Find where the given text appears and provide that cell's center as [x, y] coordinate. 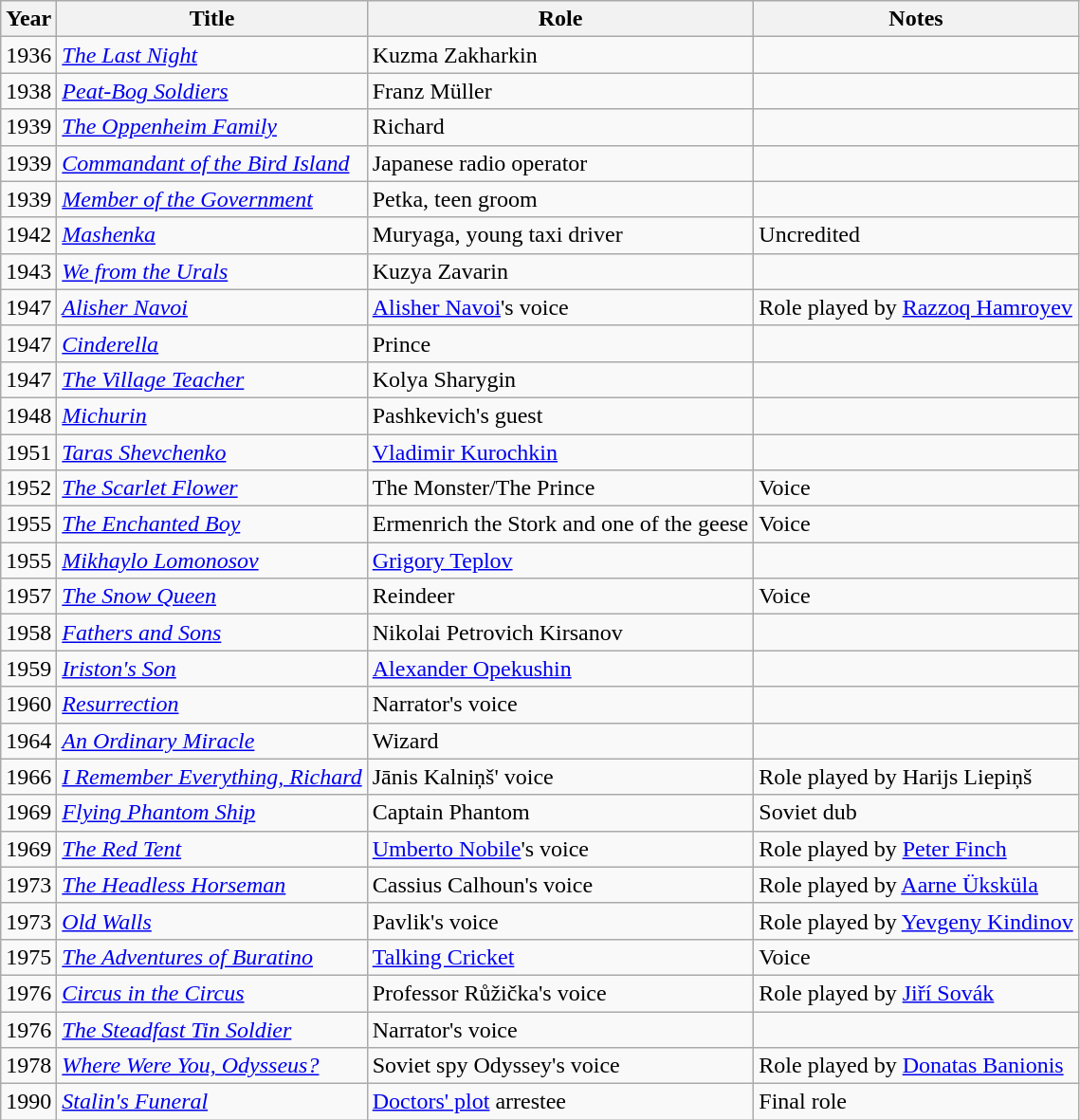
The Oppenheim Family [212, 127]
1957 [28, 597]
Flying Phantom Ship [212, 813]
Michurin [212, 415]
Member of the Government [212, 199]
Mikhaylo Lomonosov [212, 560]
Jānis Kalniņš' voice [560, 777]
Petka, teen groom [560, 199]
The Headless Horseman [212, 885]
The Steadfast Tin Soldier [212, 1029]
1990 [28, 1102]
Role played by Peter Finch [916, 849]
1959 [28, 669]
Ermenrich the Stork and one of the geese [560, 524]
The Adventures of Buratino [212, 957]
Reindeer [560, 597]
Fathers and Sons [212, 633]
Role played by Razzoq Hamroyev [916, 307]
Stalin's Funeral [212, 1102]
1952 [28, 488]
Notes [916, 19]
Pashkevich's guest [560, 415]
1951 [28, 452]
Captain Phantom [560, 813]
Peat-Bog Soldiers [212, 91]
Cassius Calhoun's voice [560, 885]
1938 [28, 91]
1958 [28, 633]
Alexander Opekushin [560, 669]
Circus in the Circus [212, 993]
Franz Müller [560, 91]
We from the Urals [212, 271]
Professor Růžička's voice [560, 993]
Resurrection [212, 705]
1942 [28, 235]
Nikolai Petrovich Kirsanov [560, 633]
1975 [28, 957]
Doctors' plot arrestee [560, 1102]
Role played by Jiří Sovák [916, 993]
Alisher Navoi [212, 307]
Where Were You, Odysseus? [212, 1066]
Final role [916, 1102]
Year [28, 19]
Pavlik's voice [560, 921]
The Monster/The Prince [560, 488]
Role played by Yevgeny Kindinov [916, 921]
Japanese radio operator [560, 163]
Umberto Nobile's voice [560, 849]
Role [560, 19]
Grigory Teplov [560, 560]
Uncredited [916, 235]
The Last Night [212, 55]
Cinderella [212, 343]
Muryaga, young taxi driver [560, 235]
Kolya Sharygin [560, 379]
Talking Cricket [560, 957]
Old Walls [212, 921]
1964 [28, 741]
Title [212, 19]
Vladimir Kurochkin [560, 452]
Kuzma Zakharkin [560, 55]
1960 [28, 705]
Alisher Navoi's voice [560, 307]
Iriston's Son [212, 669]
The Scarlet Flower [212, 488]
Taras Shevchenko [212, 452]
Wizard [560, 741]
Richard [560, 127]
The Red Tent [212, 849]
1936 [28, 55]
The Village Teacher [212, 379]
1978 [28, 1066]
Role played by Donatas Banionis [916, 1066]
Soviet dub [916, 813]
Role played by Aarne Üksküla [916, 885]
1966 [28, 777]
Commandant of the Bird Island [212, 163]
1943 [28, 271]
An Ordinary Miracle [212, 741]
I Remember Everything, Richard [212, 777]
1948 [28, 415]
Soviet spy Odyssey's voice [560, 1066]
Mashenka [212, 235]
Kuzya Zavarin [560, 271]
Prince [560, 343]
Role played by Harijs Liepiņš [916, 777]
The Snow Queen [212, 597]
The Enchanted Boy [212, 524]
